Provide the (x, y) coordinate of the cell's center where the given text is located.  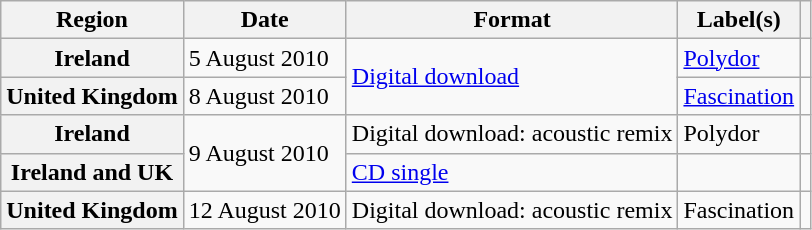
8 August 2010 (264, 96)
Region (92, 20)
Ireland and UK (92, 172)
CD single (512, 172)
12 August 2010 (264, 210)
Format (512, 20)
9 August 2010 (264, 153)
Digital download (512, 77)
5 August 2010 (264, 58)
Date (264, 20)
Label(s) (739, 20)
